Locate the cell with the specified text and output its (X, Y) center coordinate. 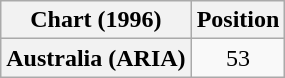
Australia (ARIA) (96, 58)
Position (238, 20)
Chart (1996) (96, 20)
53 (238, 58)
